Extract the [x, y] coordinate from the center of the cell holding the provided text.  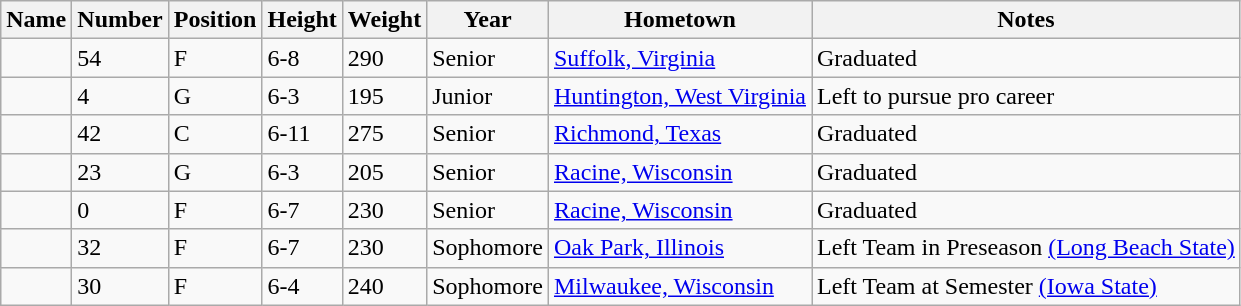
Name [36, 20]
275 [384, 134]
23 [120, 172]
0 [120, 210]
Oak Park, Illinois [680, 248]
32 [120, 248]
Notes [1026, 20]
Number [120, 20]
6-11 [302, 134]
195 [384, 96]
205 [384, 172]
240 [384, 286]
4 [120, 96]
6-8 [302, 58]
Position [215, 20]
Milwaukee, Wisconsin [680, 286]
Junior [488, 96]
6-4 [302, 286]
42 [120, 134]
Suffolk, Virginia [680, 58]
Height [302, 20]
Year [488, 20]
54 [120, 58]
30 [120, 286]
Huntington, West Virginia [680, 96]
Weight [384, 20]
290 [384, 58]
C [215, 134]
Left Team in Preseason (Long Beach State) [1026, 248]
Richmond, Texas [680, 134]
Left Team at Semester (Iowa State) [1026, 286]
Hometown [680, 20]
Left to pursue pro career [1026, 96]
